Scan for the cell matching the given text and deliver its (X, Y) coordinate at center. 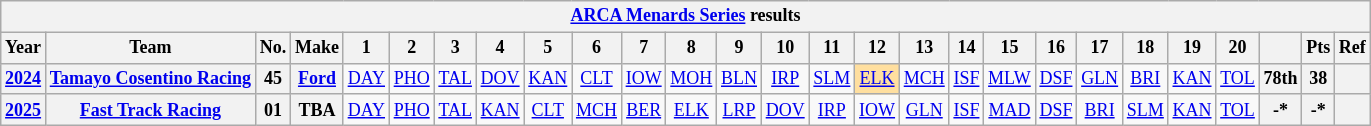
10 (785, 48)
11 (832, 48)
19 (1192, 48)
MOH (692, 78)
2 (412, 48)
38 (1318, 78)
Ref (1353, 48)
Pts (1318, 48)
Team (150, 48)
9 (740, 48)
14 (966, 48)
17 (1100, 48)
Make (318, 48)
2024 (24, 78)
13 (924, 48)
TBA (318, 110)
45 (272, 78)
7 (644, 48)
18 (1145, 48)
20 (1238, 48)
BLN (740, 78)
5 (548, 48)
Year (24, 48)
3 (455, 48)
78th (1280, 78)
Tamayo Cosentino Racing (150, 78)
No. (272, 48)
1 (366, 48)
8 (692, 48)
12 (878, 48)
Fast Track Racing (150, 110)
MLW (1010, 78)
4 (500, 48)
LRP (740, 110)
MAD (1010, 110)
BER (644, 110)
16 (1056, 48)
6 (597, 48)
ARCA Menards Series results (686, 16)
15 (1010, 48)
Ford (318, 78)
2025 (24, 110)
01 (272, 110)
